For the text-containing cell, return its midpoint in (x, y) coordinate format. 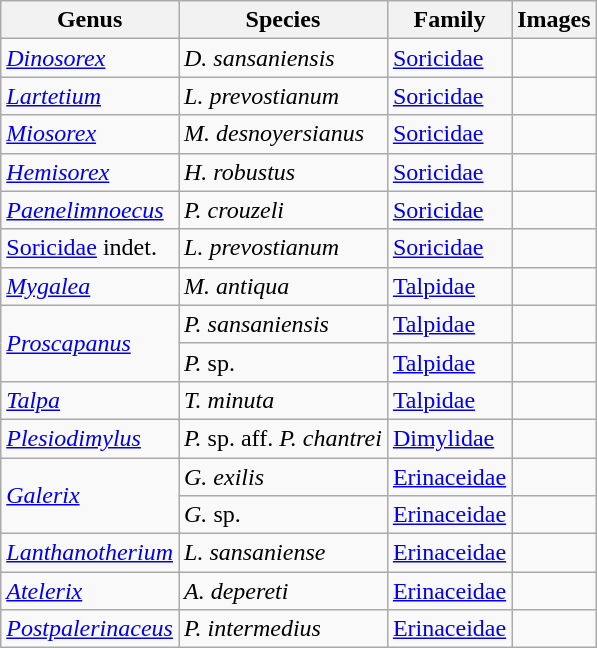
M. desnoyersianus (282, 134)
M. antiqua (282, 286)
L. sansaniense (282, 553)
A. depereti (282, 591)
P. crouzeli (282, 210)
G. exilis (282, 477)
P. intermedius (282, 629)
Dimylidae (449, 438)
Soricidae indet. (90, 248)
Lartetium (90, 96)
Talpa (90, 400)
Plesiodimylus (90, 438)
Galerix (90, 496)
Mygalea (90, 286)
Proscapanus (90, 343)
G. sp. (282, 515)
P. sansaniensis (282, 324)
Miosorex (90, 134)
Paenelimnoecus (90, 210)
D. sansaniensis (282, 58)
Postpalerinaceus (90, 629)
Lanthanotherium (90, 553)
Species (282, 20)
T. minuta (282, 400)
Dinosorex (90, 58)
Images (554, 20)
P. sp. (282, 362)
P. sp. aff. P. chantrei (282, 438)
Atelerix (90, 591)
H. robustus (282, 172)
Genus (90, 20)
Family (449, 20)
Hemisorex (90, 172)
